Extract the (x, y) coordinate from the center of the cell holding the provided text.  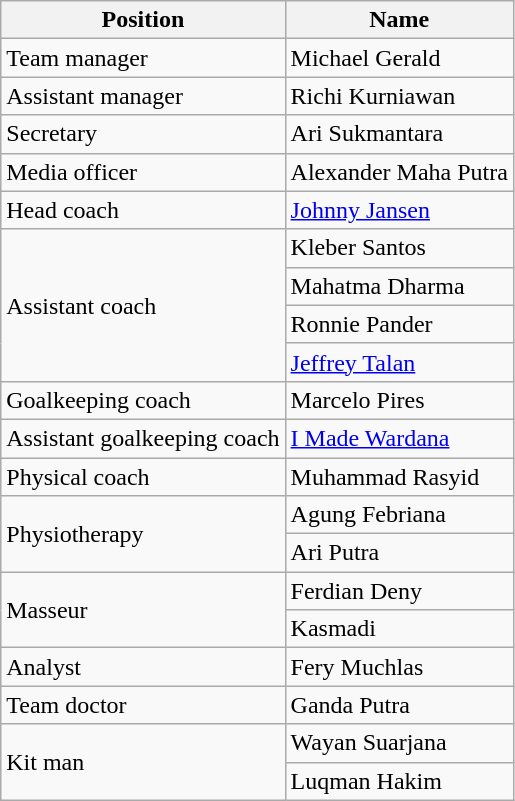
Position (143, 20)
Muhammad Rasyid (399, 477)
Assistant manager (143, 96)
Team manager (143, 58)
Physiotherapy (143, 534)
Alexander Maha Putra (399, 172)
Michael Gerald (399, 58)
Agung Febriana (399, 515)
Richi Kurniawan (399, 96)
Ari Putra (399, 553)
Fery Muchlas (399, 667)
Masseur (143, 610)
I Made Wardana (399, 438)
Ronnie Pander (399, 324)
Kleber Santos (399, 248)
Ferdian Deny (399, 591)
Jeffrey Talan (399, 362)
Mahatma Dharma (399, 286)
Assistant coach (143, 305)
Assistant goalkeeping coach (143, 438)
Team doctor (143, 705)
Head coach (143, 210)
Secretary (143, 134)
Luqman Hakim (399, 781)
Kit man (143, 762)
Media officer (143, 172)
Wayan Suarjana (399, 743)
Name (399, 20)
Ari Sukmantara (399, 134)
Physical coach (143, 477)
Johnny Jansen (399, 210)
Analyst (143, 667)
Kasmadi (399, 629)
Ganda Putra (399, 705)
Goalkeeping coach (143, 400)
Marcelo Pires (399, 400)
